For the text-containing cell, return its midpoint in (X, Y) coordinate format. 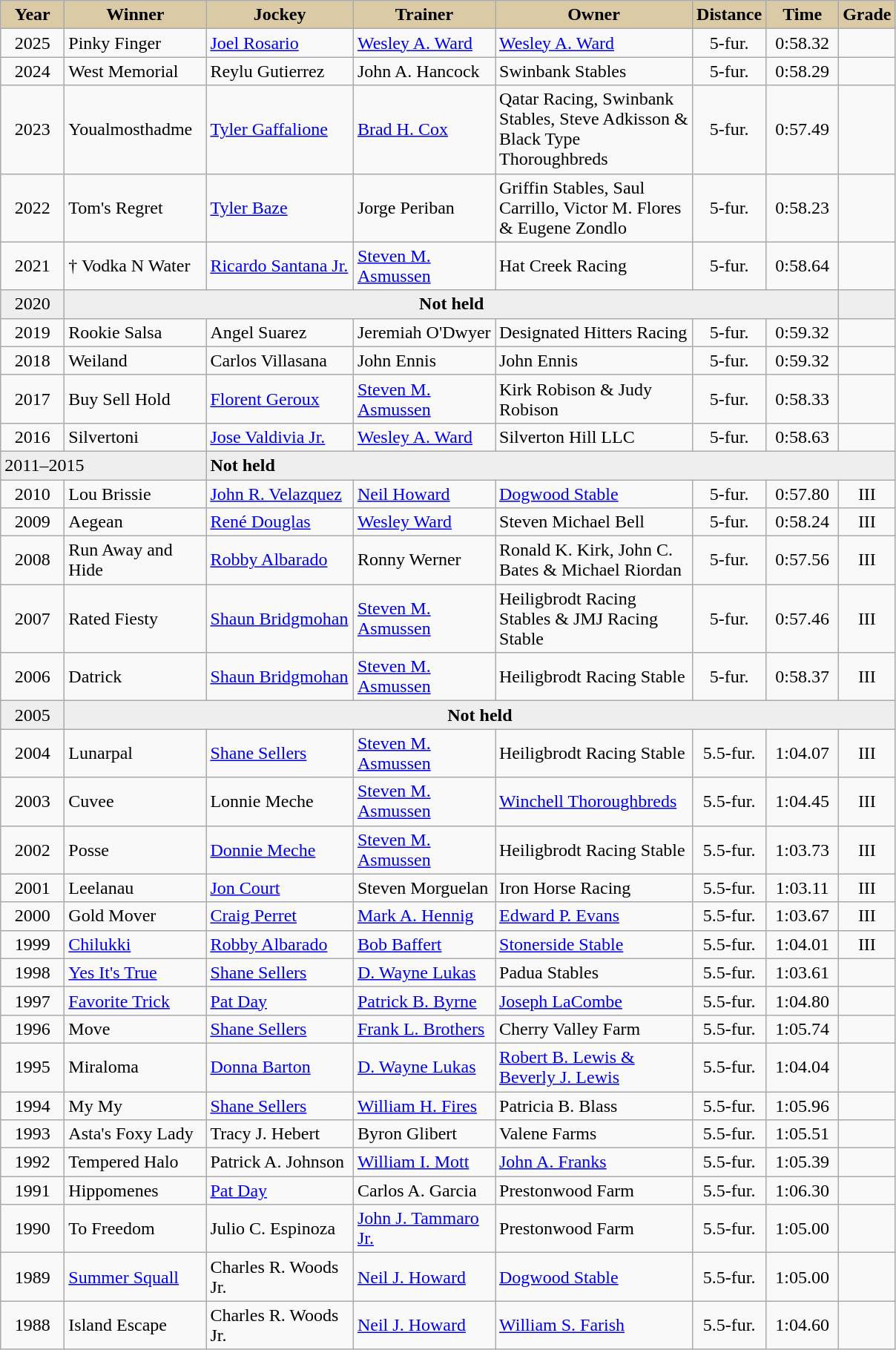
Jorge Periban (424, 208)
1:05.96 (803, 1106)
Carlos A. Garcia (424, 1191)
2008 (33, 561)
Swinbank Stables (594, 71)
Cherry Valley Farm (594, 1029)
Tyler Gaffalione (280, 129)
2025 (33, 43)
† Vodka N Water (135, 266)
Miraloma (135, 1067)
Winchell Thoroughbreds (594, 801)
Rookie Salsa (135, 332)
Mark A. Hennig (424, 916)
0:58.37 (803, 676)
Aegean (135, 522)
Hippomenes (135, 1191)
John A. Hancock (424, 71)
1:04.01 (803, 944)
Year (33, 15)
Angel Suarez (280, 332)
Patrick A. Johnson (280, 1162)
Bob Baffert (424, 944)
Run Away and Hide (135, 561)
1:04.60 (803, 1325)
1:05.51 (803, 1134)
1998 (33, 972)
1:04.80 (803, 1001)
Stonerside Stable (594, 944)
2017 (33, 399)
Ricardo Santana Jr. (280, 266)
John A. Franks (594, 1162)
Hat Creek Racing (594, 266)
Datrick (135, 676)
1991 (33, 1191)
Steven Michael Bell (594, 522)
Island Escape (135, 1325)
Robert B. Lewis & Beverly J. Lewis (594, 1067)
2002 (33, 850)
Joel Rosario (280, 43)
Jeremiah O'Dwyer (424, 332)
Weiland (135, 360)
Brad H. Cox (424, 129)
Donna Barton (280, 1067)
Wesley Ward (424, 522)
William I. Mott (424, 1162)
Joseph LaCombe (594, 1001)
William H. Fires (424, 1106)
1990 (33, 1228)
Heiligbrodt Racing Stables & JMJ Racing Stable (594, 619)
Griffin Stables, Saul Carrillo, Victor M. Flores & Eugene Zondlo (594, 208)
Julio C. Espinoza (280, 1228)
0:58.32 (803, 43)
Designated Hitters Racing (594, 332)
1:04.04 (803, 1067)
Move (135, 1029)
Asta's Foxy Lady (135, 1134)
Pinky Finger (135, 43)
Rated Fiesty (135, 619)
Reylu Gutierrez (280, 71)
Ronald K. Kirk, John C. Bates & Michael Riordan (594, 561)
Youalmosthadme (135, 129)
Cuvee (135, 801)
2003 (33, 801)
Jockey (280, 15)
1992 (33, 1162)
2016 (33, 437)
Buy Sell Hold (135, 399)
1:04.45 (803, 801)
2011–2015 (104, 465)
1:03.73 (803, 850)
John R. Velazquez (280, 493)
Byron Glibert (424, 1134)
Tyler Baze (280, 208)
0:58.63 (803, 437)
Grade (867, 15)
1:05.39 (803, 1162)
Neil Howard (424, 493)
2009 (33, 522)
Donnie Meche (280, 850)
Silvertoni (135, 437)
Iron Horse Racing (594, 888)
0:57.46 (803, 619)
Tempered Halo (135, 1162)
Florent Geroux (280, 399)
2018 (33, 360)
Chilukki (135, 944)
Gold Mover (135, 916)
2020 (33, 304)
0:57.56 (803, 561)
Steven Morguelan (424, 888)
2006 (33, 676)
Lou Brissie (135, 493)
1:03.11 (803, 888)
Favorite Trick (135, 1001)
2000 (33, 916)
Time (803, 15)
Winner (135, 15)
1:06.30 (803, 1191)
Qatar Racing, Swinbank Stables, Steve Adkisson & Black Type Thoroughbreds (594, 129)
2007 (33, 619)
2023 (33, 129)
Distance (730, 15)
Patrick B. Byrne (424, 1001)
John J. Tammaro Jr. (424, 1228)
William S. Farish (594, 1325)
0:57.80 (803, 493)
0:58.33 (803, 399)
2022 (33, 208)
1993 (33, 1134)
2021 (33, 266)
1:05.74 (803, 1029)
Patricia B. Blass (594, 1106)
Tracy J. Hebert (280, 1134)
Lunarpal (135, 754)
Lonnie Meche (280, 801)
1994 (33, 1106)
2001 (33, 888)
Valene Farms (594, 1134)
2004 (33, 754)
1997 (33, 1001)
1995 (33, 1067)
Ronny Werner (424, 561)
Jon Court (280, 888)
Summer Squall (135, 1277)
Kirk Robison & Judy Robison (594, 399)
Craig Perret (280, 916)
Padua Stables (594, 972)
0:58.23 (803, 208)
To Freedom (135, 1228)
West Memorial (135, 71)
Edward P. Evans (594, 916)
1999 (33, 944)
Leelanau (135, 888)
Frank L. Brothers (424, 1029)
1:03.61 (803, 972)
0:58.24 (803, 522)
2005 (33, 715)
Jose Valdivia Jr. (280, 437)
Carlos Villasana (280, 360)
Owner (594, 15)
Tom's Regret (135, 208)
0:58.64 (803, 266)
2019 (33, 332)
Yes It's True (135, 972)
1996 (33, 1029)
1989 (33, 1277)
René Douglas (280, 522)
2010 (33, 493)
Trainer (424, 15)
2024 (33, 71)
1:03.67 (803, 916)
0:57.49 (803, 129)
Posse (135, 850)
1988 (33, 1325)
0:58.29 (803, 71)
1:04.07 (803, 754)
Silverton Hill LLC (594, 437)
My My (135, 1106)
